Search for the cell housing the specified text and yield its [x, y] center coordinate. 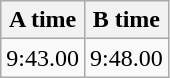
A time [43, 20]
9:43.00 [43, 58]
B time [126, 20]
9:48.00 [126, 58]
